Extract the (X, Y) coordinate from the center of the cell holding the provided text.  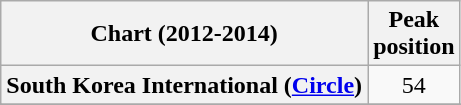
Peakposition (414, 34)
South Korea International (Circle) (184, 85)
Chart (2012-2014) (184, 34)
54 (414, 85)
